Search for the cell housing the specified text and yield its (X, Y) center coordinate. 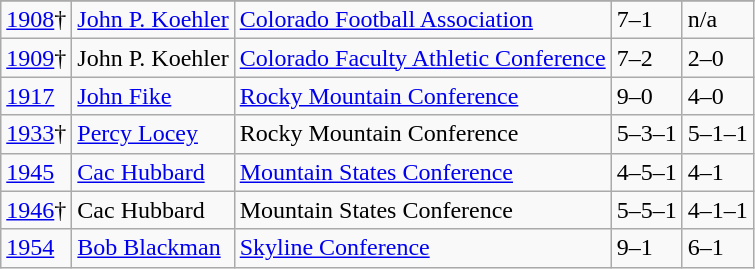
7–2 (646, 58)
Percy Locey (153, 134)
Colorado Faculty Athletic Conference (422, 58)
4–5–1 (646, 172)
5–3–1 (646, 134)
6–1 (718, 248)
2–0 (718, 58)
Bob Blackman (153, 248)
4–1–1 (718, 210)
1946† (36, 210)
4–1 (718, 172)
9–1 (646, 248)
1945 (36, 172)
1954 (36, 248)
John Fike (153, 96)
1909† (36, 58)
4–0 (718, 96)
Colorado Football Association (422, 20)
5–5–1 (646, 210)
Skyline Conference (422, 248)
n/a (718, 20)
7–1 (646, 20)
9–0 (646, 96)
1908† (36, 20)
5–1–1 (718, 134)
1933† (36, 134)
1917 (36, 96)
